Locate the cell with the specified text and output its (x, y) center coordinate. 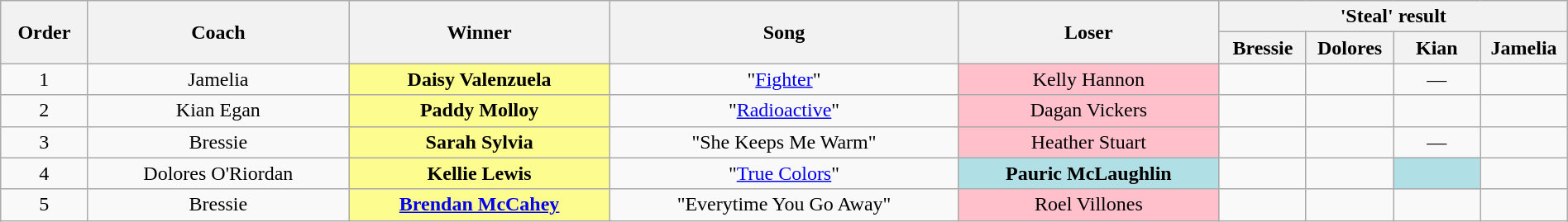
Pauric McLaughlin (1088, 173)
'Steal' result (1393, 17)
Coach (218, 32)
Kian (1437, 48)
Sarah Sylvia (480, 142)
Dolores (1350, 48)
5 (45, 205)
2 (45, 111)
Paddy Molloy (480, 111)
Loser (1088, 32)
Kian Egan (218, 111)
Roel Villones (1088, 205)
Heather Stuart (1088, 142)
Dolores O'Riordan (218, 173)
"Radioactive" (784, 111)
Daisy Valenzuela (480, 79)
Brendan McCahey (480, 205)
4 (45, 173)
"She Keeps Me Warm" (784, 142)
Winner (480, 32)
Song (784, 32)
1 (45, 79)
Dagan Vickers (1088, 111)
3 (45, 142)
"Everytime You Go Away" (784, 205)
"True Colors" (784, 173)
Kelly Hannon (1088, 79)
Kellie Lewis (480, 173)
Order (45, 32)
"Fighter" (784, 79)
